Determine the [x, y] coordinate at the center of the cell enclosing the given text.  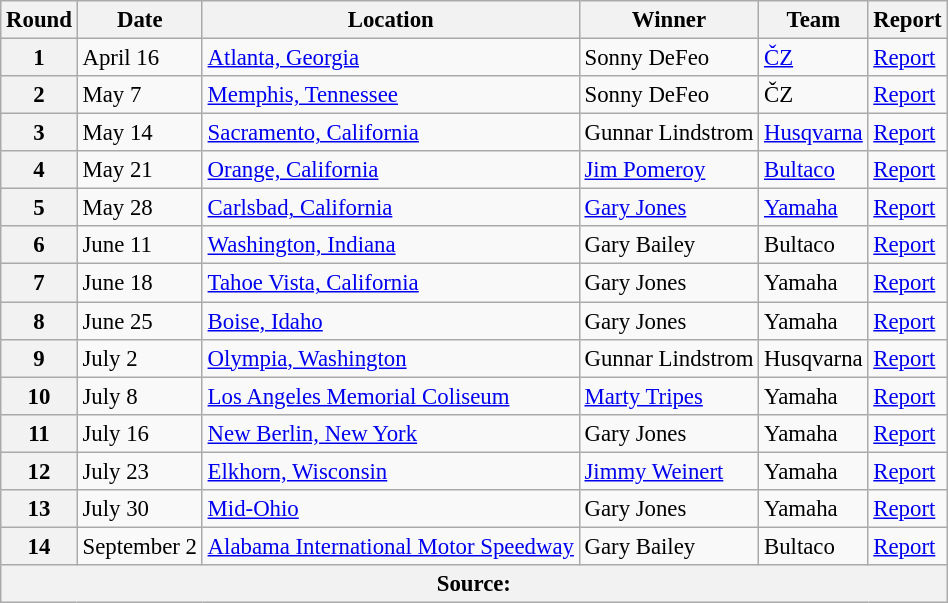
Atlanta, Georgia [390, 58]
Team [814, 20]
Mid-Ohio [390, 509]
Jim Pomeroy [669, 170]
Tahoe Vista, California [390, 283]
2 [39, 95]
10 [39, 396]
Source: [474, 584]
September 2 [140, 546]
13 [39, 509]
7 [39, 283]
Alabama International Motor Speedway [390, 546]
Round [39, 20]
Sacramento, California [390, 133]
Washington, Indiana [390, 245]
Jimmy Weinert [669, 471]
1 [39, 58]
Olympia, Washington [390, 358]
April 16 [140, 58]
9 [39, 358]
July 8 [140, 396]
May 7 [140, 95]
8 [39, 321]
June 18 [140, 283]
14 [39, 546]
July 16 [140, 433]
July 23 [140, 471]
May 14 [140, 133]
July 2 [140, 358]
July 30 [140, 509]
3 [39, 133]
Location [390, 20]
11 [39, 433]
New Berlin, New York [390, 433]
Orange, California [390, 170]
Elkhorn, Wisconsin [390, 471]
Carlsbad, California [390, 208]
Los Angeles Memorial Coliseum [390, 396]
Date [140, 20]
Winner [669, 20]
Marty Tripes [669, 396]
June 11 [140, 245]
June 25 [140, 321]
May 28 [140, 208]
12 [39, 471]
6 [39, 245]
Memphis, Tennessee [390, 95]
5 [39, 208]
May 21 [140, 170]
Boise, Idaho [390, 321]
4 [39, 170]
